Identify which cell holds the provided text, then report its (X, Y) central coordinate. 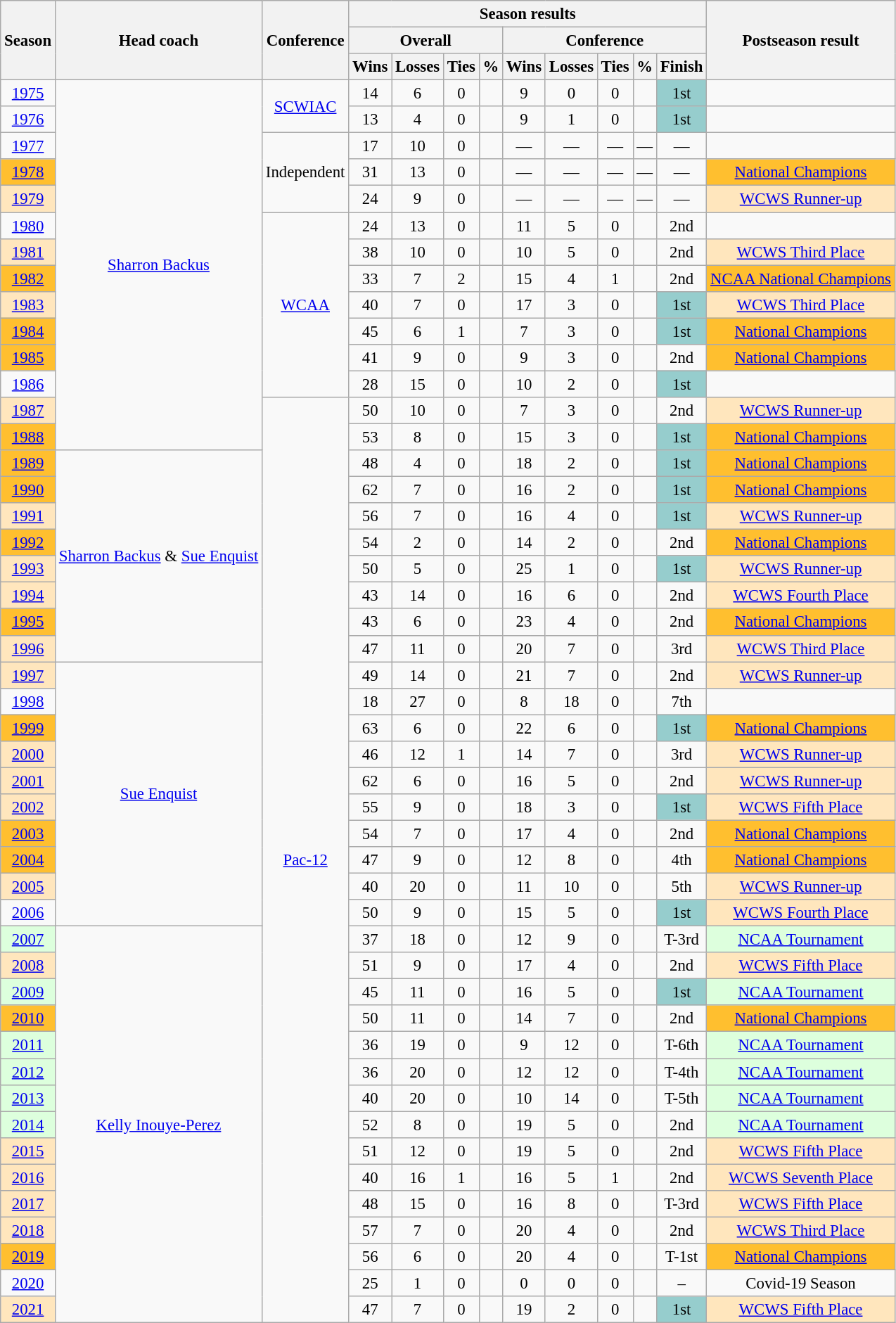
WCWS Seventh Place (801, 1177)
Sharron Backus (158, 265)
41 (370, 358)
2001 (28, 781)
T-4th (681, 1072)
2009 (28, 992)
1991 (28, 516)
1975 (28, 94)
22 (525, 728)
31 (370, 172)
T-6th (681, 1045)
23 (525, 622)
4th (681, 860)
Independent (305, 173)
53 (370, 437)
T-1st (681, 1257)
1979 (28, 199)
2017 (28, 1204)
Postseason result (801, 41)
1986 (28, 384)
2011 (28, 1045)
T-5th (681, 1098)
1982 (28, 279)
57 (370, 1230)
2006 (28, 913)
1992 (28, 543)
2005 (28, 887)
1988 (28, 437)
1997 (28, 675)
46 (370, 755)
NCAA National Champions (801, 279)
2018 (28, 1230)
Sue Enquist (158, 794)
SCWIAC (305, 107)
52 (370, 1125)
1994 (28, 596)
Kelly Inouye-Perez (158, 1125)
2012 (28, 1072)
55 (370, 807)
1976 (28, 120)
2004 (28, 860)
1978 (28, 172)
Season results (527, 14)
2000 (28, 755)
Head coach (158, 41)
2013 (28, 1098)
Covid-19 Season (801, 1283)
1985 (28, 358)
1998 (28, 701)
1999 (28, 728)
– (681, 1283)
Finish (681, 67)
38 (370, 252)
2015 (28, 1151)
2021 (28, 1310)
Pac-12 (305, 860)
2003 (28, 833)
37 (370, 940)
2014 (28, 1125)
7th (681, 701)
2019 (28, 1257)
1983 (28, 305)
Overall (426, 41)
2007 (28, 940)
2008 (28, 966)
1987 (28, 411)
27 (418, 701)
1995 (28, 622)
WCAA (305, 305)
49 (370, 675)
1990 (28, 490)
2020 (28, 1283)
1993 (28, 569)
5th (681, 887)
28 (370, 384)
2010 (28, 1019)
21 (525, 675)
1989 (28, 464)
33 (370, 279)
1981 (28, 252)
1977 (28, 146)
2016 (28, 1177)
1996 (28, 648)
Season (28, 41)
1984 (28, 331)
1980 (28, 226)
63 (370, 728)
Sharron Backus & Sue Enquist (158, 556)
2002 (28, 807)
